Extract the (X, Y) coordinate from the center of the cell holding the provided text.  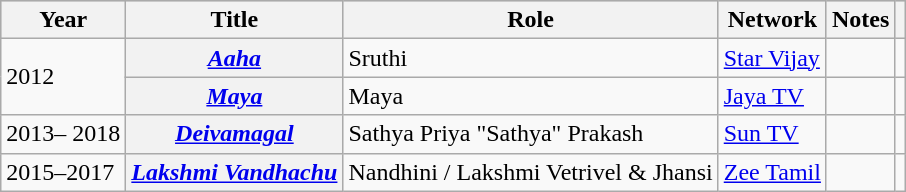
Nandhini / Lakshmi Vetrivel & Jhansi (530, 172)
2012 (64, 77)
2013– 2018 (64, 134)
Star Vijay (772, 58)
Deivamagal (234, 134)
Title (234, 20)
Lakshmi Vandhachu (234, 172)
Zee Tamil (772, 172)
Sruthi (530, 58)
Network (772, 20)
Sathya Priya "Sathya" Prakash (530, 134)
Aaha (234, 58)
Sun TV (772, 134)
Year (64, 20)
Jaya TV (772, 96)
Role (530, 20)
2015–2017 (64, 172)
Notes (860, 20)
